Return [x, y] of the center of cell containing provided text 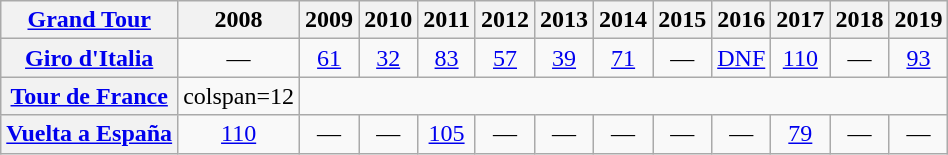
93 [918, 58]
2010 [388, 20]
2016 [742, 20]
32 [388, 58]
2015 [682, 20]
Tour de France [90, 96]
79 [800, 134]
2018 [860, 20]
83 [447, 58]
2011 [447, 20]
2009 [330, 20]
57 [504, 58]
Vuelta a España [90, 134]
71 [624, 58]
Giro d'Italia [90, 58]
2013 [564, 20]
105 [447, 134]
39 [564, 58]
61 [330, 58]
Grand Tour [90, 20]
2019 [918, 20]
colspan=12 [239, 96]
2008 [239, 20]
DNF [742, 58]
2017 [800, 20]
2012 [504, 20]
2014 [624, 20]
